Find where the given text appears and provide that cell's center as [x, y] coordinate. 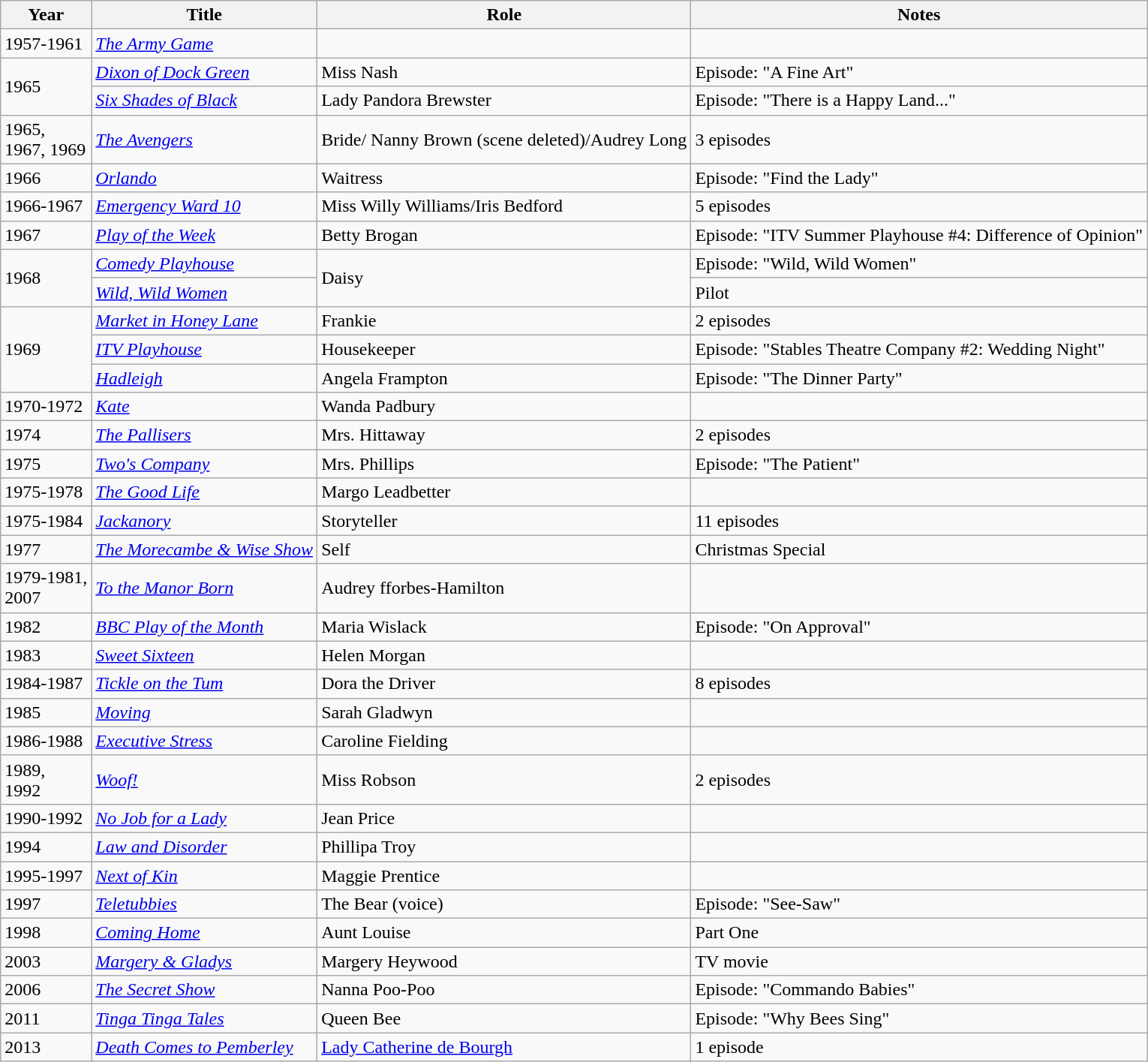
Sweet Sixteen [204, 655]
1970-1972 [47, 407]
Next of Kin [204, 876]
1985 [47, 712]
1998 [47, 933]
Tinga Tinga Tales [204, 1018]
Orlando [204, 178]
1975-1978 [47, 492]
Housekeeper [504, 349]
Episode: "A Fine Art" [919, 72]
Role [504, 15]
1975 [47, 464]
Maria Wislack [504, 627]
The Avengers [204, 140]
1983 [47, 655]
3 episodes [919, 140]
2003 [47, 961]
Play of the Week [204, 235]
Hadleigh [204, 378]
1982 [47, 627]
The Good Life [204, 492]
Helen Morgan [504, 655]
Episode: "There is a Happy Land..." [919, 101]
2006 [47, 990]
Jackanory [204, 521]
Aunt Louise [504, 933]
Executive Stress [204, 741]
1967 [47, 235]
1977 [47, 549]
Woof! [204, 779]
Episode: "Stables Theatre Company #2: Wedding Night" [919, 349]
Queen Bee [504, 1018]
Moving [204, 712]
The Army Game [204, 44]
Episode: "See-Saw" [919, 904]
1969 [47, 349]
Episode: "ITV Summer Playhouse #4: Difference of Opinion" [919, 235]
Nanna Poo-Poo [504, 990]
Law and Disorder [204, 847]
Margery & Gladys [204, 961]
1 episode [919, 1047]
Market in Honey Lane [204, 320]
1966-1967 [47, 206]
Kate [204, 407]
Sarah Gladwyn [504, 712]
Pilot [919, 292]
Dixon of Dock Green [204, 72]
1986-1988 [47, 741]
5 episodes [919, 206]
Margery Heywood [504, 961]
Maggie Prentice [504, 876]
BBC Play of the Month [204, 627]
Bride/ Nanny Brown (scene deleted)/Audrey Long [504, 140]
Phillipa Troy [504, 847]
Episode: "The Patient" [919, 464]
Wild, Wild Women [204, 292]
Dora the Driver [504, 684]
No Job for a Lady [204, 818]
1995-1997 [47, 876]
Lady Catherine de Bourgh [504, 1047]
1997 [47, 904]
The Secret Show [204, 990]
Jean Price [504, 818]
Miss Nash [504, 72]
To the Manor Born [204, 588]
Caroline Fielding [504, 741]
Episode: "Find the Lady" [919, 178]
Waitress [504, 178]
1965 [47, 86]
2013 [47, 1047]
1968 [47, 278]
1975-1984 [47, 521]
Title [204, 15]
Tickle on the Tum [204, 684]
1957-1961 [47, 44]
Miss Willy Williams/Iris Bedford [504, 206]
Emergency Ward 10 [204, 206]
8 episodes [919, 684]
The Bear (voice) [504, 904]
Comedy Playhouse [204, 263]
Angela Frampton [504, 378]
1979-1981,2007 [47, 588]
Self [504, 549]
1965,1967, 1969 [47, 140]
Coming Home [204, 933]
Episode: "Why Bees Sing" [919, 1018]
ITV Playhouse [204, 349]
Mrs. Phillips [504, 464]
1989,1992 [47, 779]
Death Comes to Pemberley [204, 1047]
1974 [47, 435]
Episode: "Wild, Wild Women" [919, 263]
1966 [47, 178]
Two's Company [204, 464]
2011 [47, 1018]
Margo Leadbetter [504, 492]
Episode: "Commando Babies" [919, 990]
Christmas Special [919, 549]
Notes [919, 15]
Daisy [504, 278]
Episode: "The Dinner Party" [919, 378]
1984-1987 [47, 684]
Miss Robson [504, 779]
Betty Brogan [504, 235]
Six Shades of Black [204, 101]
Episode: "On Approval" [919, 627]
Part One [919, 933]
Lady Pandora Brewster [504, 101]
The Pallisers [204, 435]
Frankie [504, 320]
Wanda Padbury [504, 407]
Audrey fforbes-Hamilton [504, 588]
1994 [47, 847]
TV movie [919, 961]
Year [47, 15]
The Morecambe & Wise Show [204, 549]
Storyteller [504, 521]
11 episodes [919, 521]
Mrs. Hittaway [504, 435]
1990-1992 [47, 818]
Teletubbies [204, 904]
